Output the [x, y] coordinate of the center of the cell containing the given text.  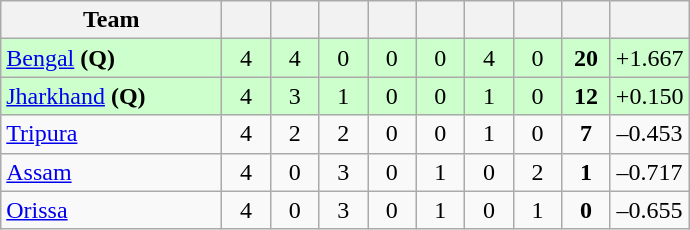
Jharkhand (Q) [112, 96]
–0.717 [650, 172]
–0.453 [650, 134]
7 [586, 134]
Bengal (Q) [112, 58]
+0.150 [650, 96]
Tripura [112, 134]
Orissa [112, 210]
Assam [112, 172]
+1.667 [650, 58]
20 [586, 58]
Team [112, 20]
12 [586, 96]
–0.655 [650, 210]
